Determine the [X, Y] coordinate at the center of the cell enclosing the given text.  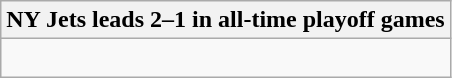
NY Jets leads 2–1 in all-time playoff games [226, 20]
